Locate the cell with the specified text and output its [X, Y] center coordinate. 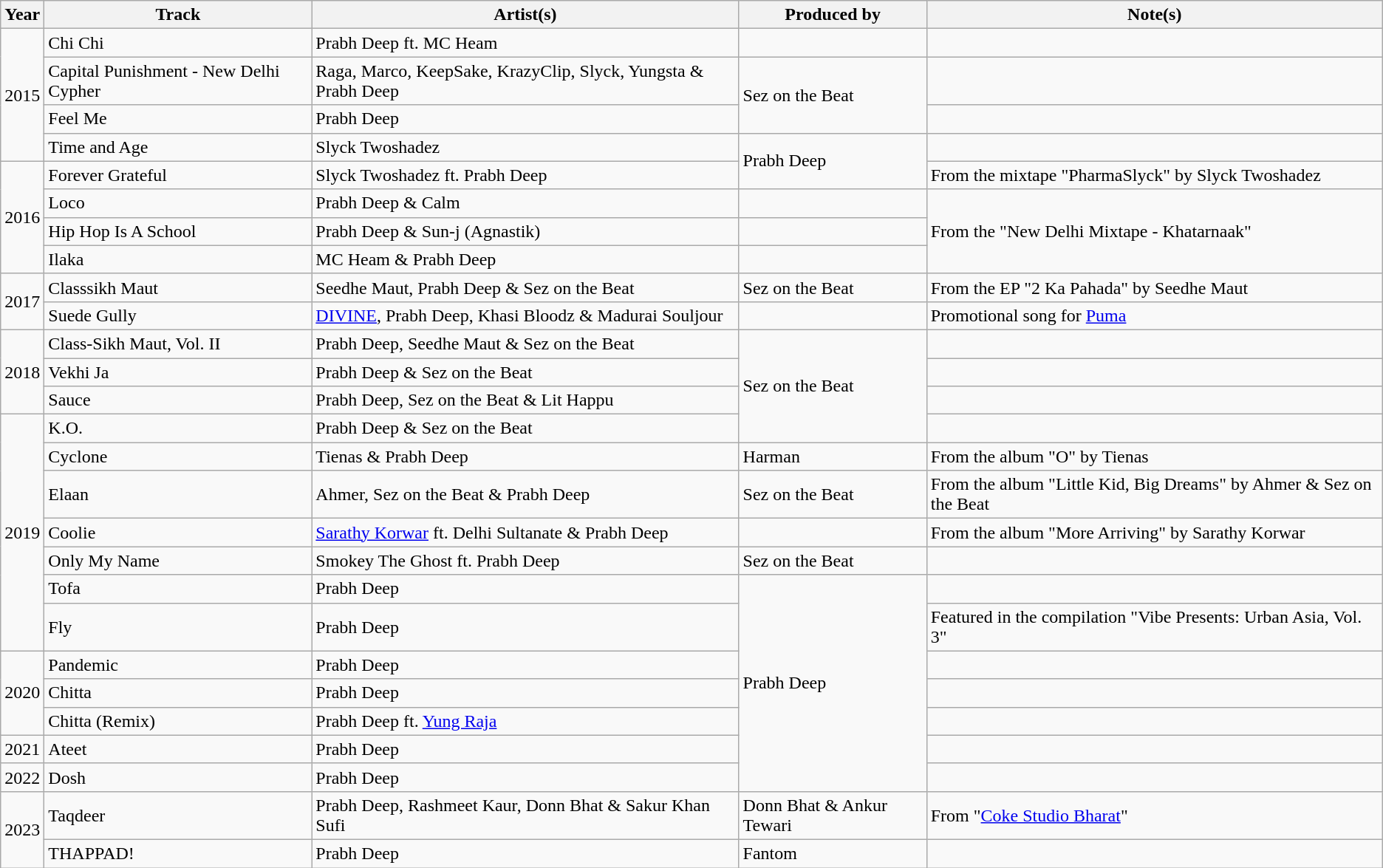
Chitta [178, 693]
Class-Sikh Maut, Vol. II [178, 344]
Coolie [178, 533]
Sauce [178, 400]
Ilaka [178, 259]
2018 [22, 372]
2016 [22, 217]
From the album "More Arriving" by Sarathy Korwar [1154, 533]
Hip Hop Is A School [178, 231]
MC Heam & Prabh Deep [525, 259]
2022 [22, 777]
Prabh Deep & Calm [525, 203]
Promotional song for Puma [1154, 315]
Pandemic [178, 665]
Artist(s) [525, 15]
Fantom [833, 853]
From the EP "2 Ka Pahada" by Seedhe Maut [1154, 287]
Prabh Deep & Sun-j (Agnastik) [525, 231]
2015 [22, 95]
Suede Gully [178, 315]
Ahmer, Sez on the Beat & Prabh Deep [525, 495]
2019 [22, 533]
Prabh Deep, Sez on the Beat & Lit Happu [525, 400]
K.O. [178, 428]
Harman [833, 457]
Loco [178, 203]
Slyck Twoshadez ft. Prabh Deep [525, 175]
Chitta (Remix) [178, 721]
Taqdeer [178, 816]
Prabh Deep ft. Yung Raja [525, 721]
Note(s) [1154, 15]
2021 [22, 749]
From the "New Delhi Mixtape - Khatarnaak" [1154, 231]
Tienas & Prabh Deep [525, 457]
Forever Grateful [178, 175]
Elaan [178, 495]
Only My Name [178, 561]
Chi Chi [178, 43]
Cyclone [178, 457]
Fly [178, 626]
Produced by [833, 15]
From the mixtape "PharmaSlyck" by Slyck Twoshadez [1154, 175]
DIVINE, Prabh Deep, Khasi Bloodz & Madurai Souljour [525, 315]
Prabh Deep ft. MC Heam [525, 43]
From "Coke Studio Bharat" [1154, 816]
Time and Age [178, 147]
Vekhi Ja [178, 372]
Tofa [178, 589]
Prabh Deep, Seedhe Maut & Sez on the Beat [525, 344]
From the album "Little Kid, Big Dreams" by Ahmer & Sez on the Beat [1154, 495]
Sarathy Korwar ft. Delhi Sultanate & Prabh Deep [525, 533]
2023 [22, 829]
Slyck Twoshadez [525, 147]
THAPPAD! [178, 853]
Year [22, 15]
2017 [22, 301]
Featured in the compilation "Vibe Presents: Urban Asia, Vol. 3" [1154, 626]
Capital Punishment - New Delhi Cypher [178, 81]
Prabh Deep, Rashmeet Kaur, Donn Bhat & Sakur Khan Sufi [525, 816]
Track [178, 15]
Feel Me [178, 119]
Seedhe Maut, Prabh Deep & Sez on the Beat [525, 287]
Donn Bhat & Ankur Tewari [833, 816]
2020 [22, 693]
Classsikh Maut [178, 287]
Dosh [178, 777]
Smokey The Ghost ft. Prabh Deep [525, 561]
From the album "O" by Tienas [1154, 457]
Ateet [178, 749]
Raga, Marco, KeepSake, KrazyClip, Slyck, Yungsta & Prabh Deep [525, 81]
